Find where the given text appears and provide that cell's center as (X, Y) coordinate. 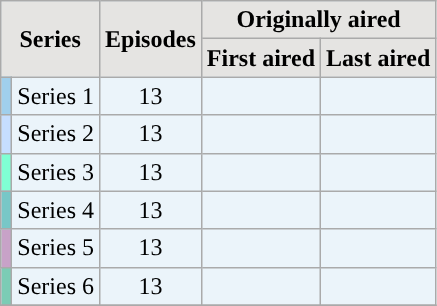
Series 5 (56, 248)
Series 4 (56, 210)
Series 6 (56, 286)
Last aired (378, 58)
First aired (260, 58)
Originally aired (318, 20)
Series 2 (56, 134)
Series 1 (56, 96)
Series 3 (56, 172)
Episodes (151, 39)
Series (50, 39)
